Identify which cell holds the provided text, then report its [X, Y] central coordinate. 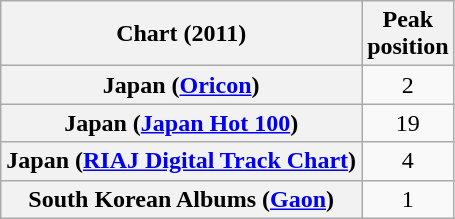
Japan (Oricon) [182, 85]
Peakposition [408, 34]
19 [408, 123]
4 [408, 161]
2 [408, 85]
Japan (Japan Hot 100) [182, 123]
Chart (2011) [182, 34]
Japan (RIAJ Digital Track Chart) [182, 161]
South Korean Albums (Gaon) [182, 199]
1 [408, 199]
